Output the [x, y] coordinate of the center of the cell containing the given text.  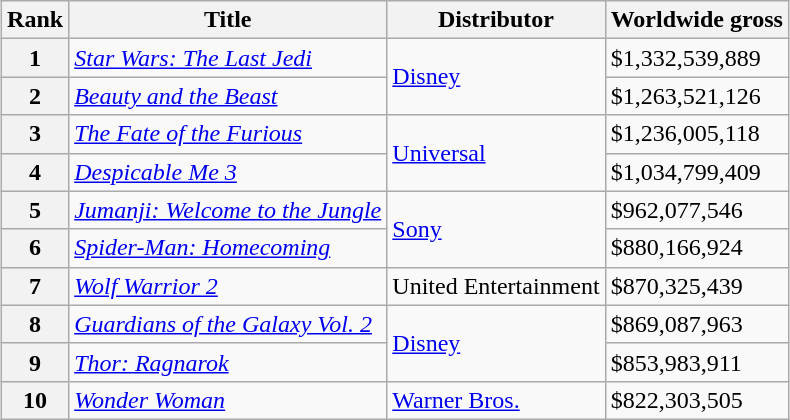
$880,166,924 [696, 248]
Sony [496, 229]
7 [36, 286]
Wonder Woman [228, 400]
$869,087,963 [696, 324]
$1,263,521,126 [696, 96]
10 [36, 400]
$962,077,546 [696, 210]
8 [36, 324]
Title [228, 20]
Wolf Warrior 2 [228, 286]
1 [36, 58]
$870,325,439 [696, 286]
Spider-Man: Homecoming [228, 248]
Thor: Ragnarok [228, 362]
Despicable Me 3 [228, 172]
6 [36, 248]
Star Wars: The Last Jedi [228, 58]
$1,034,799,409 [696, 172]
The Fate of the Furious [228, 134]
$822,303,505 [696, 400]
Distributor [496, 20]
9 [36, 362]
Warner Bros. [496, 400]
$1,332,539,889 [696, 58]
Beauty and the Beast [228, 96]
5 [36, 210]
3 [36, 134]
United Entertainment [496, 286]
Rank [36, 20]
$853,983,911 [696, 362]
Guardians of the Galaxy Vol. 2 [228, 324]
Worldwide gross [696, 20]
Jumanji: Welcome to the Jungle [228, 210]
Universal [496, 153]
$1,236,005,118 [696, 134]
2 [36, 96]
4 [36, 172]
